Detect which cell encompasses the target text, then output its (x, y) center coordinate. 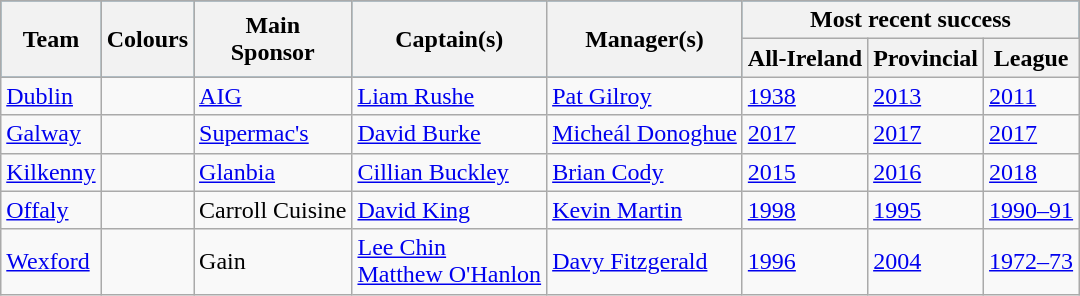
Glanbia (273, 172)
David Burke (450, 134)
Pat Gilroy (645, 96)
Dublin (51, 96)
2013 (926, 96)
All-Ireland (804, 58)
1938 (804, 96)
Team (51, 39)
Captain(s) (450, 39)
1996 (804, 262)
Galway (51, 134)
David King (450, 210)
Most recent success (910, 20)
1990–91 (1032, 210)
Micheál Donoghue (645, 134)
2016 (926, 172)
Colours (147, 39)
2015 (804, 172)
Carroll Cuisine (273, 210)
2011 (1032, 96)
2004 (926, 262)
Supermac's (273, 134)
Wexford (51, 262)
AIG (273, 96)
Gain (273, 262)
1995 (926, 210)
1972–73 (1032, 262)
2018 (1032, 172)
Liam Rushe (450, 96)
Brian Cody (645, 172)
Provincial (926, 58)
Lee ChinMatthew O'Hanlon (450, 262)
Kevin Martin (645, 210)
Cillian Buckley (450, 172)
Offaly (51, 210)
Manager(s) (645, 39)
Kilkenny (51, 172)
Davy Fitzgerald (645, 262)
1998 (804, 210)
League (1032, 58)
MainSponsor (273, 39)
